Identify which cell holds the provided text, then report its [x, y] central coordinate. 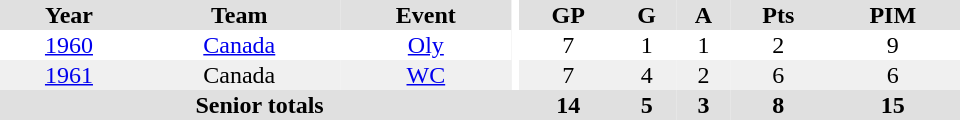
GP [568, 15]
1960 [69, 45]
8 [778, 105]
Senior totals [260, 105]
A [704, 15]
G [646, 15]
Oly [426, 45]
Team [240, 15]
3 [704, 105]
4 [646, 75]
Pts [778, 15]
WC [426, 75]
Year [69, 15]
5 [646, 105]
14 [568, 105]
9 [893, 45]
15 [893, 105]
PIM [893, 15]
1961 [69, 75]
Event [426, 15]
